Search for the cell housing the specified text and yield its [x, y] center coordinate. 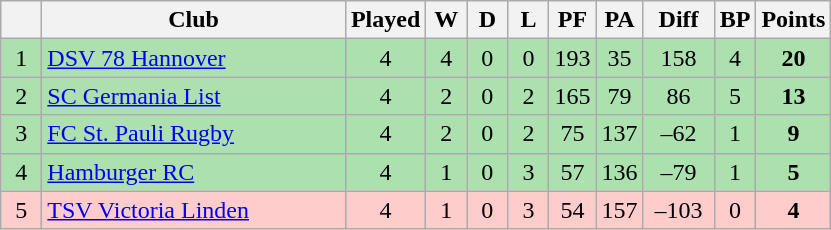
54 [572, 210]
–79 [678, 172]
20 [794, 58]
D [488, 20]
–62 [678, 134]
79 [620, 96]
FC St. Pauli Rugby [194, 134]
SC Germania List [194, 96]
57 [572, 172]
PA [620, 20]
Hamburger RC [194, 172]
Club [194, 20]
TSV Victoria Linden [194, 210]
Points [794, 20]
75 [572, 134]
L [528, 20]
DSV 78 Hannover [194, 58]
Diff [678, 20]
86 [678, 96]
157 [620, 210]
Played [385, 20]
158 [678, 58]
–103 [678, 210]
PF [572, 20]
13 [794, 96]
136 [620, 172]
BP [735, 20]
165 [572, 96]
9 [794, 134]
W [446, 20]
137 [620, 134]
193 [572, 58]
35 [620, 58]
